From the cell containing the given text, extract its center point as (X, Y) coordinate. 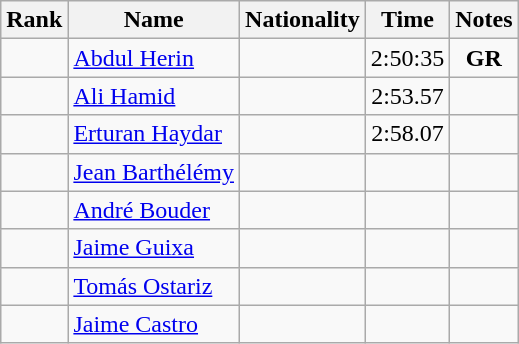
Jean Barthélémy (154, 172)
Ali Hamid (154, 96)
GR (484, 58)
Jaime Guixa (154, 248)
Nationality (303, 20)
Notes (484, 20)
2:58.07 (407, 134)
Rank (34, 20)
Name (154, 20)
Abdul Herin (154, 58)
Time (407, 20)
Erturan Haydar (154, 134)
2:50:35 (407, 58)
Tomás Ostariz (154, 286)
Jaime Castro (154, 324)
2:53.57 (407, 96)
André Bouder (154, 210)
